For the text-containing cell, return its midpoint in (X, Y) coordinate format. 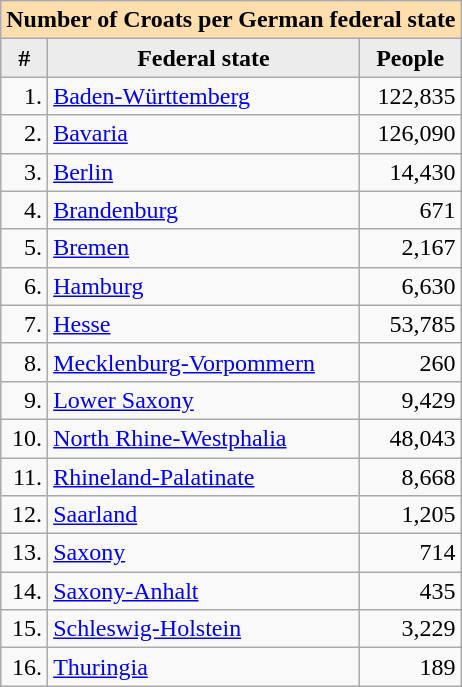
189 (410, 667)
714 (410, 553)
1. (24, 96)
Thuringia (204, 667)
Baden-Württemberg (204, 96)
12. (24, 515)
260 (410, 362)
4. (24, 210)
Brandenburg (204, 210)
Bavaria (204, 134)
2,167 (410, 248)
8,668 (410, 477)
122,835 (410, 96)
14. (24, 591)
8. (24, 362)
Rhineland-Palatinate (204, 477)
North Rhine-Westphalia (204, 438)
Number of Croats per German federal state (231, 20)
Hamburg (204, 286)
126,090 (410, 134)
Lower Saxony (204, 400)
435 (410, 591)
Bremen (204, 248)
Schleswig-Holstein (204, 629)
6,630 (410, 286)
7. (24, 324)
48,043 (410, 438)
Federal state (204, 58)
3. (24, 172)
People (410, 58)
3,229 (410, 629)
9. (24, 400)
Hesse (204, 324)
1,205 (410, 515)
16. (24, 667)
14,430 (410, 172)
2. (24, 134)
Mecklenburg-Vorpommern (204, 362)
# (24, 58)
11. (24, 477)
9,429 (410, 400)
15. (24, 629)
Saxony (204, 553)
10. (24, 438)
5. (24, 248)
6. (24, 286)
671 (410, 210)
Saarland (204, 515)
53,785 (410, 324)
Berlin (204, 172)
13. (24, 553)
Saxony-Anhalt (204, 591)
